Determine the (x, y) coordinate at the center of the cell enclosing the given text.  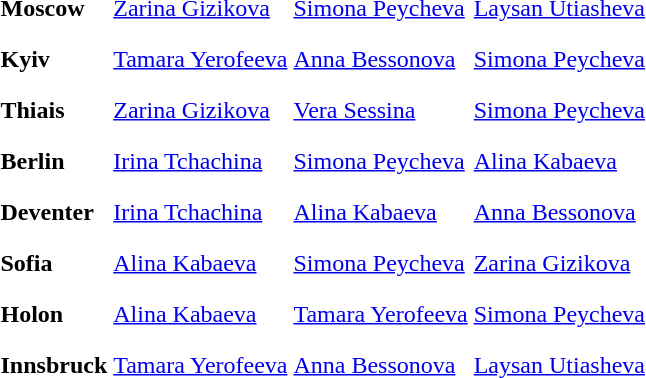
Vera Sessina (380, 110)
